From the cell containing the given text, extract its center point as [X, Y] coordinate. 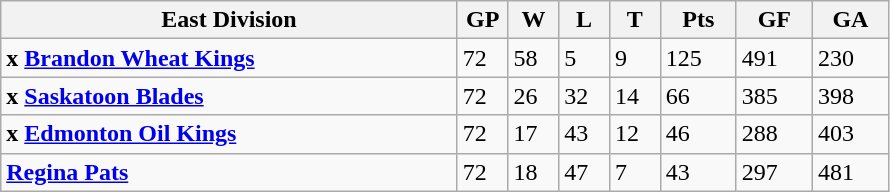
26 [534, 96]
288 [774, 134]
46 [698, 134]
18 [534, 172]
x Edmonton Oil Kings [230, 134]
W [534, 20]
GA [850, 20]
403 [850, 134]
5 [584, 58]
17 [534, 134]
9 [634, 58]
230 [850, 58]
125 [698, 58]
32 [584, 96]
T [634, 20]
Regina Pats [230, 172]
297 [774, 172]
398 [850, 96]
12 [634, 134]
385 [774, 96]
x Brandon Wheat Kings [230, 58]
14 [634, 96]
58 [534, 58]
47 [584, 172]
L [584, 20]
491 [774, 58]
66 [698, 96]
Pts [698, 20]
East Division [230, 20]
GP [482, 20]
7 [634, 172]
481 [850, 172]
GF [774, 20]
x Saskatoon Blades [230, 96]
